From the cell containing the given text, extract its center point as (x, y) coordinate. 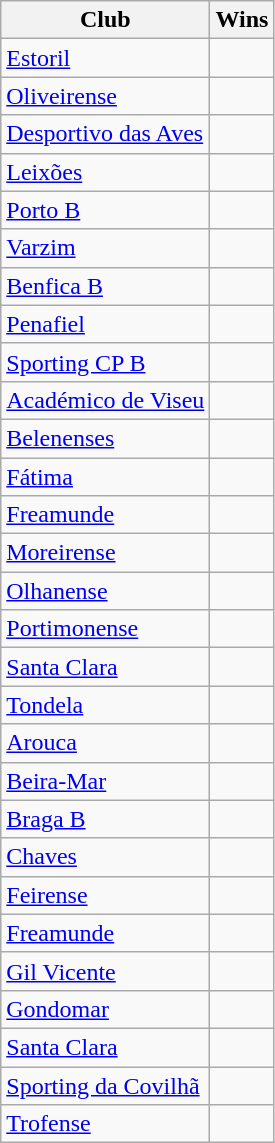
Benfica B (106, 286)
Braga B (106, 819)
Chaves (106, 857)
Fátima (106, 477)
Varzim (106, 248)
Wins (242, 20)
Desportivo das Aves (106, 134)
Estoril (106, 58)
Arouca (106, 743)
Belenenses (106, 438)
Feirense (106, 895)
Oliveirense (106, 96)
Tondela (106, 705)
Penafiel (106, 324)
Trofense (106, 1124)
Académico de Viseu (106, 400)
Gil Vicente (106, 971)
Portimonense (106, 629)
Sporting da Covilhã (106, 1085)
Olhanense (106, 591)
Porto B (106, 210)
Beira-Mar (106, 781)
Gondomar (106, 1009)
Leixões (106, 172)
Club (106, 20)
Sporting CP B (106, 362)
Moreirense (106, 553)
